Detect which cell encompasses the target text, then output its [x, y] center coordinate. 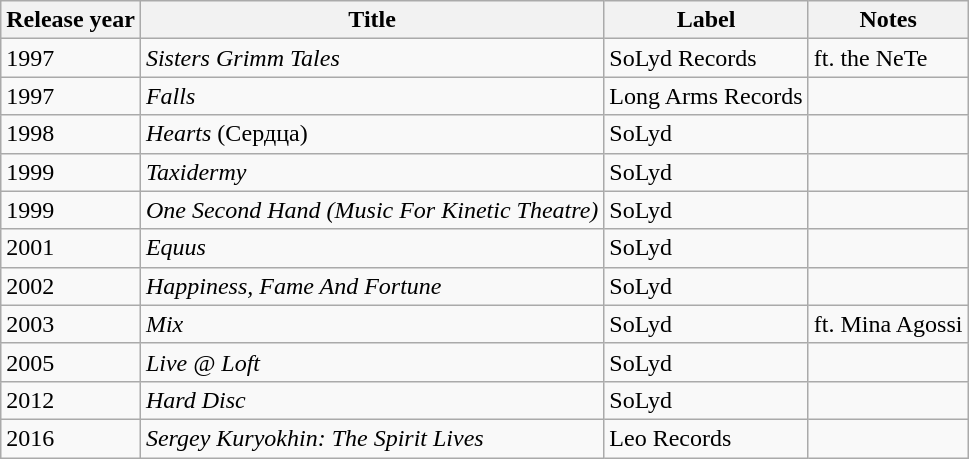
2005 [71, 362]
2016 [71, 438]
Long Arms Records [706, 96]
Mix [372, 324]
Falls [372, 96]
SoLyd Records [706, 58]
Equus [372, 248]
Label [706, 20]
1998 [71, 134]
Sergey Kuryokhin: The Spirit Lives [372, 438]
Taxidermy [372, 172]
Notes [888, 20]
2001 [71, 248]
Leo Records [706, 438]
Release year [71, 20]
Happiness, Fame And Fortune [372, 286]
ft. the NeTe [888, 58]
Title [372, 20]
One Second Hand (Music For Kinetic Theatre) [372, 210]
Live @ Loft [372, 362]
Hard Disc [372, 400]
2002 [71, 286]
ft. Mina Agossi [888, 324]
2003 [71, 324]
Hearts (Сердца) [372, 134]
2012 [71, 400]
Sisters Grimm Tales [372, 58]
